From the cell containing the given text, extract its center point as (x, y) coordinate. 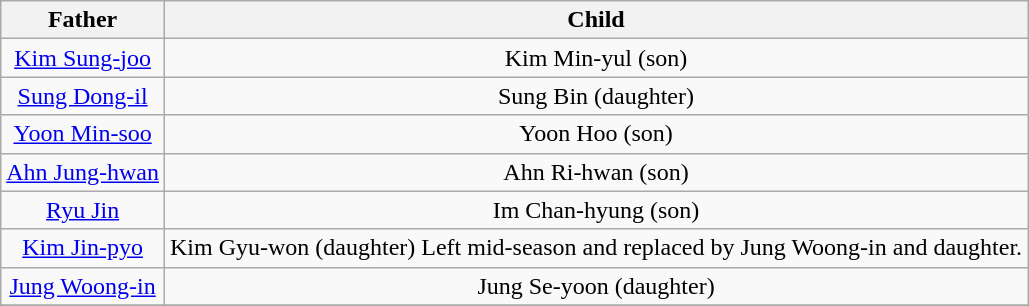
Kim Sung-joo (83, 58)
Kim Jin-pyo (83, 248)
Ahn Jung-hwan (83, 172)
Ahn Ri-hwan (son) (596, 172)
Jung Woong-in (83, 286)
Yoon Min-soo (83, 134)
Sung Dong-il (83, 96)
Sung Bin (daughter) (596, 96)
Jung Se-yoon (daughter) (596, 286)
Yoon Hoo (son) (596, 134)
Child (596, 20)
Ryu Jin (83, 210)
Kim Min-yul (son) (596, 58)
Father (83, 20)
Im Chan-hyung (son) (596, 210)
Kim Gyu-won (daughter) Left mid-season and replaced by Jung Woong-in and daughter. (596, 248)
